Capture the cell that displays the provided text and extract its [X, Y] central coordinate. 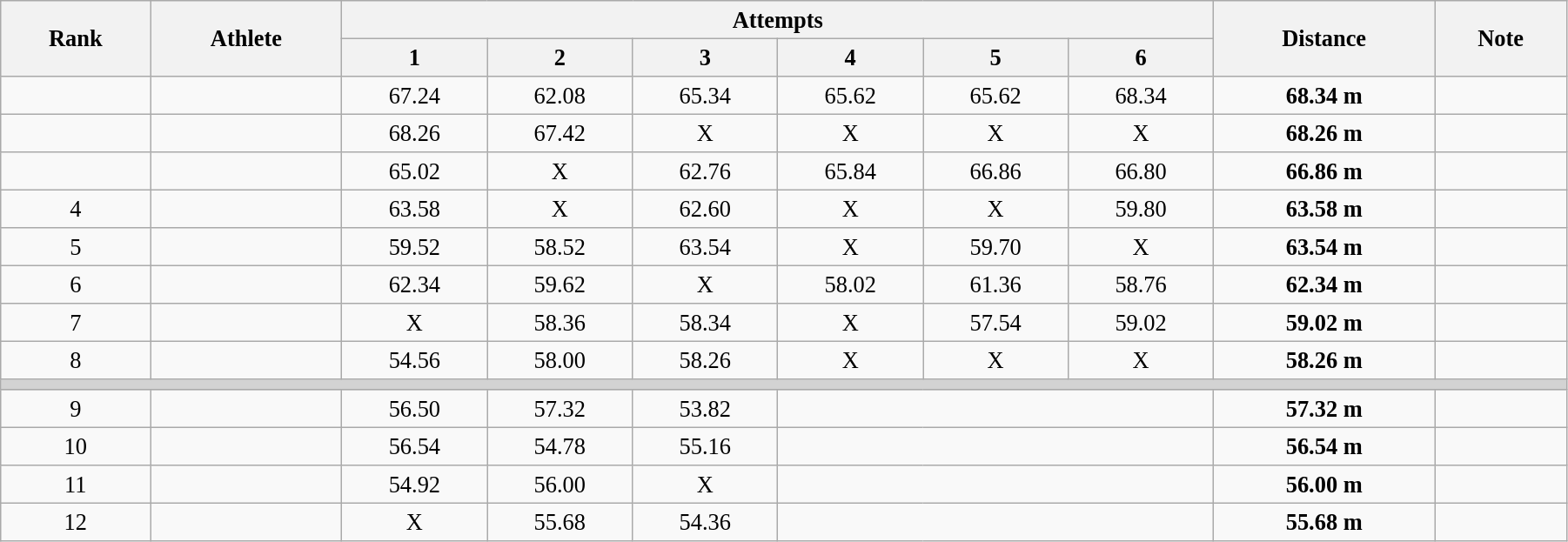
Rank [76, 38]
66.86 [995, 171]
63.58 [414, 209]
62.08 [560, 95]
54.36 [705, 522]
65.02 [414, 171]
56.00 [560, 485]
62.60 [705, 209]
67.42 [560, 133]
61.36 [995, 284]
59.62 [560, 284]
56.00 m [1324, 485]
Note [1501, 38]
54.78 [560, 446]
59.80 [1142, 209]
58.52 [560, 247]
8 [76, 360]
59.70 [995, 247]
63.54 m [1324, 247]
63.54 [705, 247]
65.34 [705, 95]
9 [76, 409]
54.92 [414, 485]
58.00 [560, 360]
67.24 [414, 95]
59.52 [414, 247]
54.56 [414, 360]
7 [76, 323]
55.68 [560, 522]
63.58 m [1324, 209]
57.32 [560, 409]
3 [705, 57]
58.76 [1142, 284]
11 [76, 485]
58.26 m [1324, 360]
55.68 m [1324, 522]
Attempts [778, 19]
62.34 m [1324, 284]
10 [76, 446]
66.86 m [1324, 171]
58.36 [560, 323]
56.50 [414, 409]
Distance [1324, 38]
56.54 [414, 446]
1 [414, 57]
55.16 [705, 446]
57.54 [995, 323]
68.26 [414, 133]
Athlete [246, 38]
53.82 [705, 409]
59.02 m [1324, 323]
2 [560, 57]
65.84 [851, 171]
68.34 m [1324, 95]
58.34 [705, 323]
58.26 [705, 360]
62.34 [414, 284]
56.54 m [1324, 446]
66.80 [1142, 171]
68.34 [1142, 95]
62.76 [705, 171]
59.02 [1142, 323]
12 [76, 522]
58.02 [851, 284]
68.26 m [1324, 133]
57.32 m [1324, 409]
